Find where the given text appears and provide that cell's center as [X, Y] coordinate. 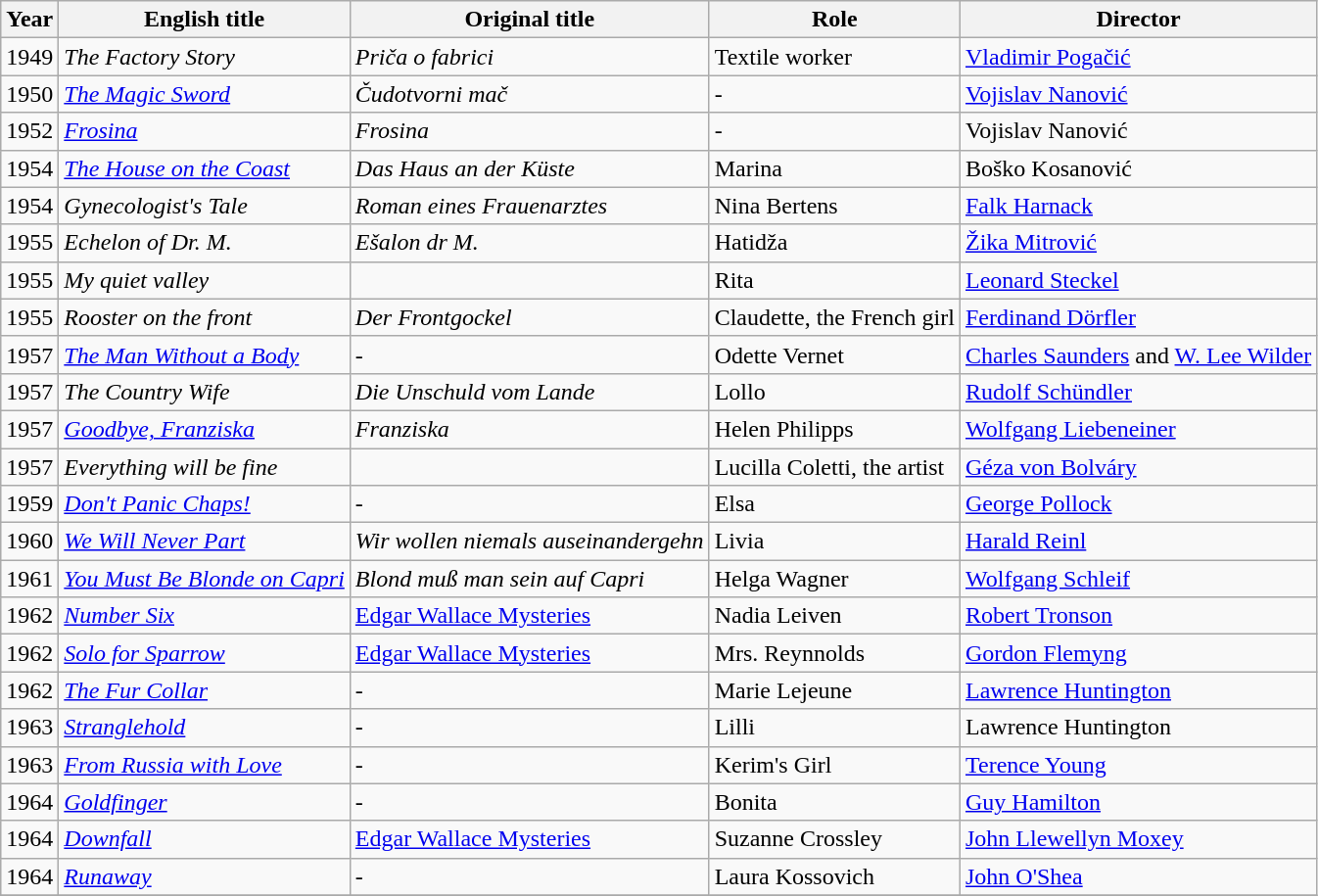
You Must Be Blonde on Capri [205, 579]
Lilli [834, 728]
Rooster on the front [205, 317]
Das Haus an der Küste [529, 168]
Blond muß man sein auf Capri [529, 579]
Gordon Flemyng [1138, 653]
English title [205, 20]
Marina [834, 168]
Die Unschuld vom Lande [529, 392]
Marie Lejeune [834, 690]
Goldfinger [205, 802]
Stranglehold [205, 728]
Everything will be fine [205, 467]
Ferdinand Dörfler [1138, 317]
Odette Vernet [834, 354]
Der Frontgockel [529, 317]
Terence Young [1138, 765]
Rudolf Schündler [1138, 392]
Livia [834, 542]
Priča o fabrici [529, 57]
Wolfgang Liebeneiner [1138, 429]
Robert Tronson [1138, 616]
George Pollock [1138, 504]
Echelon of Dr. M. [205, 243]
Helga Wagner [834, 579]
Don't Panic Chaps! [205, 504]
Nadia Leiven [834, 616]
Elsa [834, 504]
Žika Mitrović [1138, 243]
Leonard Steckel [1138, 280]
The Country Wife [205, 392]
The Man Without a Body [205, 354]
1959 [29, 504]
We Will Never Part [205, 542]
Kerim's Girl [834, 765]
Number Six [205, 616]
Ešalon dr M. [529, 243]
1949 [29, 57]
John Llewellyn Moxey [1138, 839]
Role [834, 20]
Franziska [529, 429]
Rita [834, 280]
The Factory Story [205, 57]
The Magic Sword [205, 94]
1952 [29, 131]
Falk Harnack [1138, 206]
Harald Reinl [1138, 542]
Helen Philipps [834, 429]
Suzanne Crossley [834, 839]
Director [1138, 20]
From Russia with Love [205, 765]
John O'Shea [1138, 876]
Laura Kossovich [834, 876]
Wir wollen niemals auseinandergehn [529, 542]
Bonita [834, 802]
Wolfgang Schleif [1138, 579]
Gynecologist's Tale [205, 206]
Claudette, the French girl [834, 317]
Géza von Bolváry [1138, 467]
Runaway [205, 876]
Charles Saunders and W. Lee Wilder [1138, 354]
My quiet valley [205, 280]
Mrs. Reynnolds [834, 653]
Goodbye, Franziska [205, 429]
1960 [29, 542]
Guy Hamilton [1138, 802]
Roman eines Frauenarztes [529, 206]
The Fur Collar [205, 690]
Original title [529, 20]
Lollo [834, 392]
Nina Bertens [834, 206]
Boško Kosanović [1138, 168]
Solo for Sparrow [205, 653]
1961 [29, 579]
Hatidža [834, 243]
Lucilla Coletti, the artist [834, 467]
Čudotvorni mač [529, 94]
Year [29, 20]
Downfall [205, 839]
The House on the Coast [205, 168]
Vladimir Pogačić [1138, 57]
1950 [29, 94]
Textile worker [834, 57]
